Provide the [X, Y] coordinate of the cell's center where the given text is located.  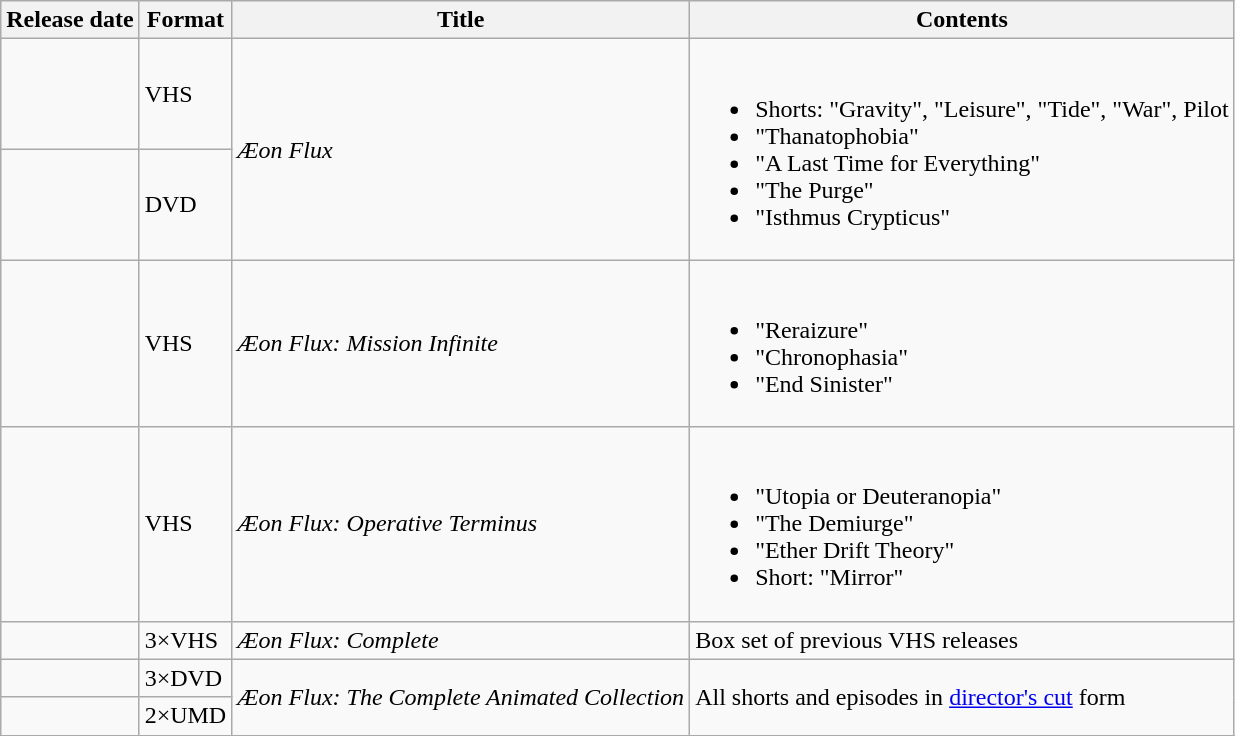
3×VHS [186, 640]
Æon Flux [461, 150]
Shorts: "Gravity", "Leisure", "Tide", "War", Pilot"Thanatophobia""A Last Time for Everything""The Purge""Isthmus Crypticus" [962, 150]
"Utopia or Deuteranopia""The Demiurge""Ether Drift Theory"Short: "Mirror" [962, 524]
Title [461, 20]
Release date [70, 20]
"Reraizure""Chronophasia""End Sinister" [962, 344]
Format [186, 20]
Contents [962, 20]
2×UMD [186, 716]
Æon Flux: The Complete Animated Collection [461, 697]
Æon Flux: Complete [461, 640]
Æon Flux: Mission Infinite [461, 344]
Box set of previous VHS releases [962, 640]
Æon Flux: Operative Terminus [461, 524]
All shorts and episodes in director's cut form [962, 697]
DVD [186, 204]
3×DVD [186, 678]
